Output the [x, y] coordinate of the center of the cell containing the given text.  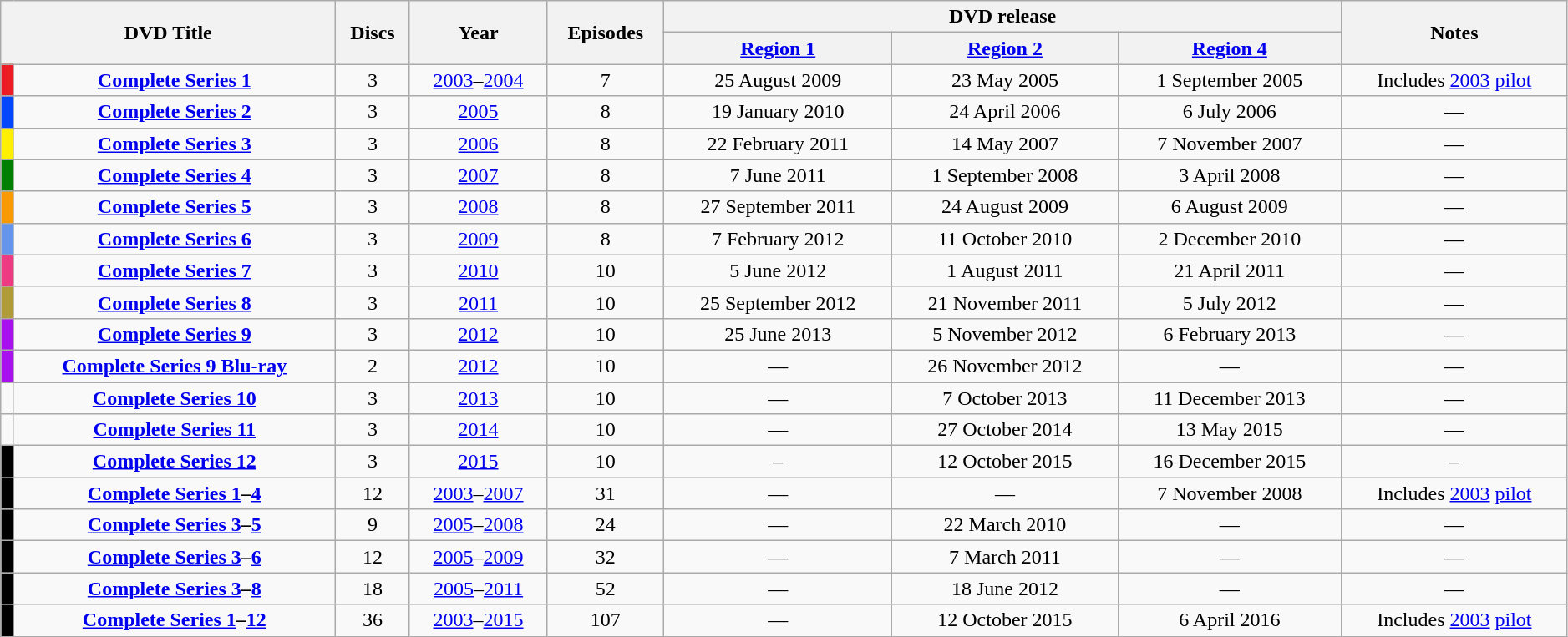
26 November 2012 [1006, 366]
24 April 2006 [1006, 112]
22 February 2011 [779, 144]
Complete Series 3–6 [175, 557]
31 [606, 493]
2010 [478, 270]
DVD release [1002, 17]
2003–2007 [478, 493]
7 October 2013 [1006, 398]
7 November 2008 [1230, 493]
DVD Title [169, 33]
2006 [478, 144]
7 March 2011 [1006, 557]
2011 [478, 302]
6 February 2013 [1230, 334]
1 September 2005 [1230, 80]
Complete Series 3–5 [175, 525]
2003–2015 [478, 620]
7 November 2007 [1230, 144]
Discs [373, 33]
2005–2011 [478, 589]
Complete Series 4 [175, 175]
22 March 2010 [1006, 525]
24 [606, 525]
107 [606, 620]
9 [373, 525]
2005–2009 [478, 557]
Complete Series 5 [175, 207]
2 [373, 366]
2013 [478, 398]
27 September 2011 [779, 207]
Complete Series 9 Blu-ray [175, 366]
6 April 2016 [1230, 620]
1 September 2008 [1006, 175]
7 June 2011 [779, 175]
2009 [478, 239]
23 May 2005 [1006, 80]
Complete Series 1–4 [175, 493]
Complete Series 6 [175, 239]
14 May 2007 [1006, 144]
2007 [478, 175]
Complete Series 3 [175, 144]
21 November 2011 [1006, 302]
16 December 2015 [1230, 462]
36 [373, 620]
Notes [1454, 33]
2003–2004 [478, 80]
7 [606, 80]
5 November 2012 [1006, 334]
7 February 2012 [779, 239]
Complete Series 2 [175, 112]
18 June 2012 [1006, 589]
25 June 2013 [779, 334]
27 October 2014 [1006, 430]
6 July 2006 [1230, 112]
Episodes [606, 33]
5 July 2012 [1230, 302]
Complete Series 9 [175, 334]
Region 2 [1006, 48]
Complete Series 8 [175, 302]
18 [373, 589]
13 May 2015 [1230, 430]
Complete Series 7 [175, 270]
11 October 2010 [1006, 239]
Complete Series 11 [175, 430]
2 December 2010 [1230, 239]
2005–2008 [478, 525]
Complete Series 12 [175, 462]
Region 4 [1230, 48]
6 August 2009 [1230, 207]
24 August 2009 [1006, 207]
1 August 2011 [1006, 270]
25 August 2009 [779, 80]
19 January 2010 [779, 112]
2014 [478, 430]
5 June 2012 [779, 270]
Complete Series 1 [175, 80]
3 April 2008 [1230, 175]
Complete Series 10 [175, 398]
32 [606, 557]
21 April 2011 [1230, 270]
Region 1 [779, 48]
25 September 2012 [779, 302]
Year [478, 33]
2015 [478, 462]
2005 [478, 112]
52 [606, 589]
Complete Series 3–8 [175, 589]
Complete Series 1–12 [175, 620]
2008 [478, 207]
11 December 2013 [1230, 398]
